Pinpoint the cell where the given text exists, returning its [x, y] midpoint coordinate. 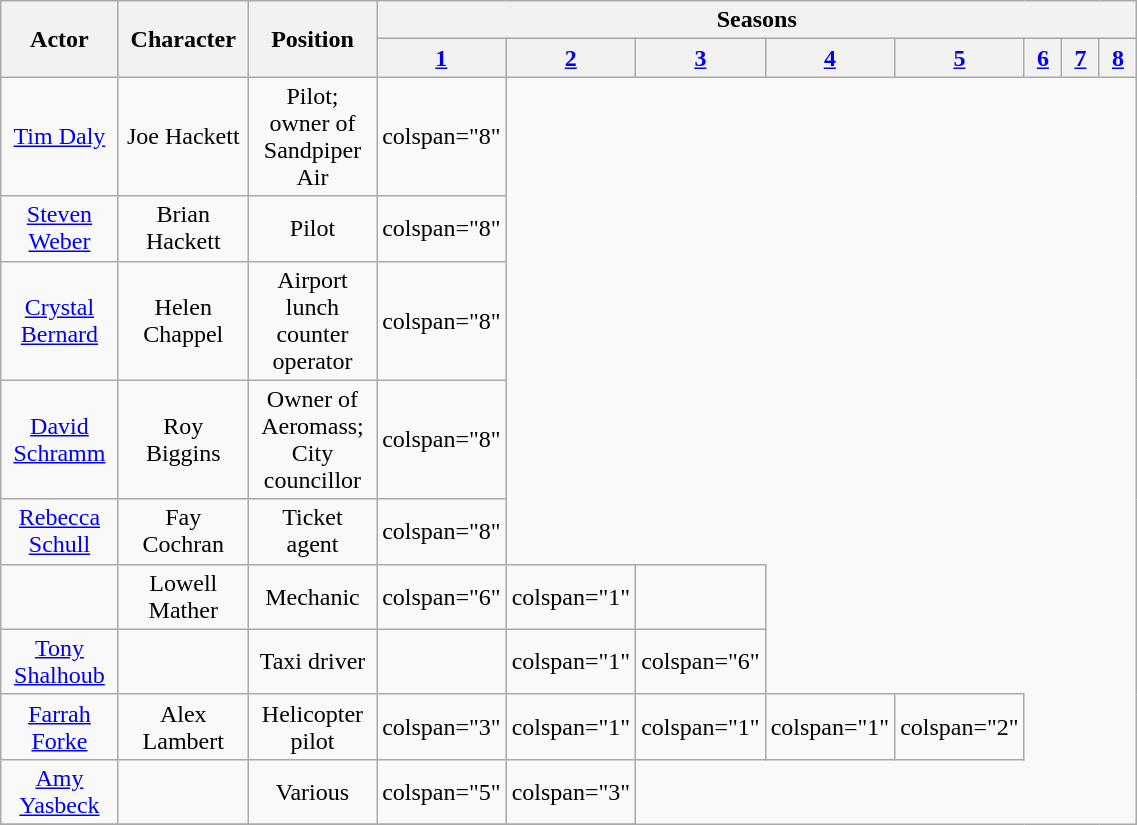
Tim Daly [60, 136]
Pilot; owner of Sandpiper Air [312, 136]
Character [183, 39]
Brian Hackett [183, 228]
Lowell Mather [183, 596]
Taxi driver [312, 662]
Helicopter pilot [312, 726]
Position [312, 39]
Alex Lambert [183, 726]
Rebecca Schull [60, 532]
Joe Hackett [183, 136]
6 [1043, 58]
colspan="5" [442, 792]
Steven Weber [60, 228]
1 [442, 58]
5 [960, 58]
Crystal Bernard [60, 320]
2 [571, 58]
Airport lunch counter operator [312, 320]
colspan="2" [960, 726]
Owner of Aeromass; City councillor [312, 440]
Amy Yasbeck [60, 792]
Fay Cochran [183, 532]
Ticket agent [312, 532]
Pilot [312, 228]
Tony Shalhoub [60, 662]
8 [1118, 58]
Various [312, 792]
Roy Biggins [183, 440]
4 [830, 58]
7 [1081, 58]
Seasons [757, 20]
Farrah Forke [60, 726]
David Schramm [60, 440]
Actor [60, 39]
3 [701, 58]
Mechanic [312, 596]
Helen Chappel [183, 320]
